Find where the given text appears and provide that cell's center as (X, Y) coordinate. 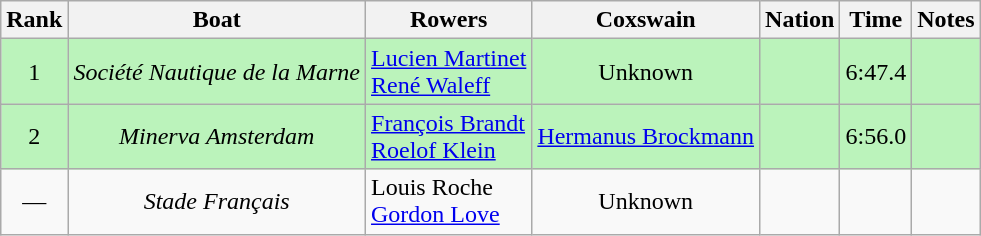
Time (876, 20)
Lucien Martinet René Waleff (449, 72)
Stade Français (217, 202)
Hermanus Brockmann (646, 136)
6:56.0 (876, 136)
François Brandt Roelof Klein (449, 136)
Rowers (449, 20)
2 (34, 136)
Coxswain (646, 20)
6:47.4 (876, 72)
Nation (800, 20)
Louis Roche Gordon Love (449, 202)
Société Nautique de la Marne (217, 72)
1 (34, 72)
Rank (34, 20)
Minerva Amsterdam (217, 136)
Boat (217, 20)
— (34, 202)
Notes (946, 20)
